Return the (x, y) coordinate for the center point of the cell that contains the specified text.  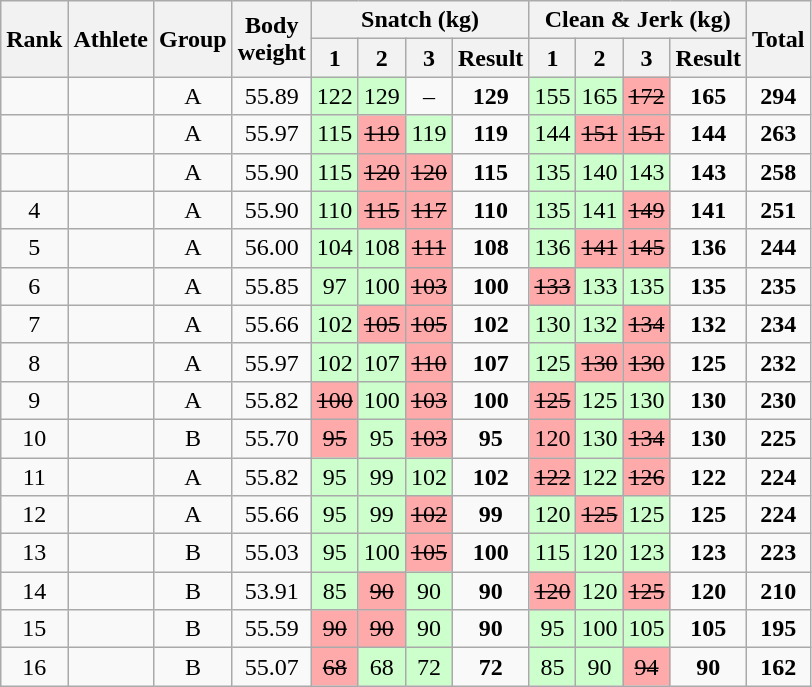
55.85 (272, 286)
55.03 (272, 553)
294 (778, 96)
16 (34, 667)
195 (778, 629)
251 (778, 210)
258 (778, 172)
223 (778, 553)
Total (778, 39)
149 (646, 210)
Athlete (111, 39)
126 (646, 477)
210 (778, 591)
7 (34, 324)
11 (34, 477)
12 (34, 515)
Bodyweight (272, 39)
232 (778, 362)
117 (428, 210)
235 (778, 286)
172 (646, 96)
Snatch (kg) (420, 20)
9 (34, 400)
94 (646, 667)
55.89 (272, 96)
5 (34, 248)
104 (334, 248)
263 (778, 134)
15 (34, 629)
55.59 (272, 629)
8 (34, 362)
244 (778, 248)
53.91 (272, 591)
4 (34, 210)
– (428, 96)
Rank (34, 39)
55.70 (272, 438)
6 (34, 286)
145 (646, 248)
155 (552, 96)
230 (778, 400)
97 (334, 286)
225 (778, 438)
55.07 (272, 667)
111 (428, 248)
13 (34, 553)
14 (34, 591)
Clean & Jerk (kg) (638, 20)
162 (778, 667)
56.00 (272, 248)
10 (34, 438)
140 (600, 172)
234 (778, 324)
Group (194, 39)
